Provide the (X, Y) coordinate of the cell's center where the given text is located.  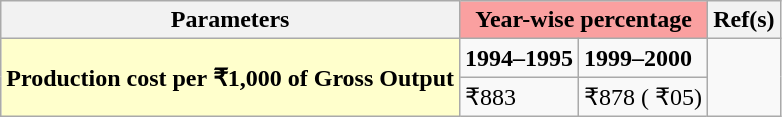
1994–1995 (520, 58)
Ref(s) (744, 20)
Year-wise percentage (584, 20)
1999–2000 (644, 58)
₹883 (520, 97)
Production cost per ₹1,000 of Gross Output (230, 78)
₹878 ( ₹05) (644, 97)
Parameters (230, 20)
